Scan for the cell matching the given text and deliver its [X, Y] coordinate at center. 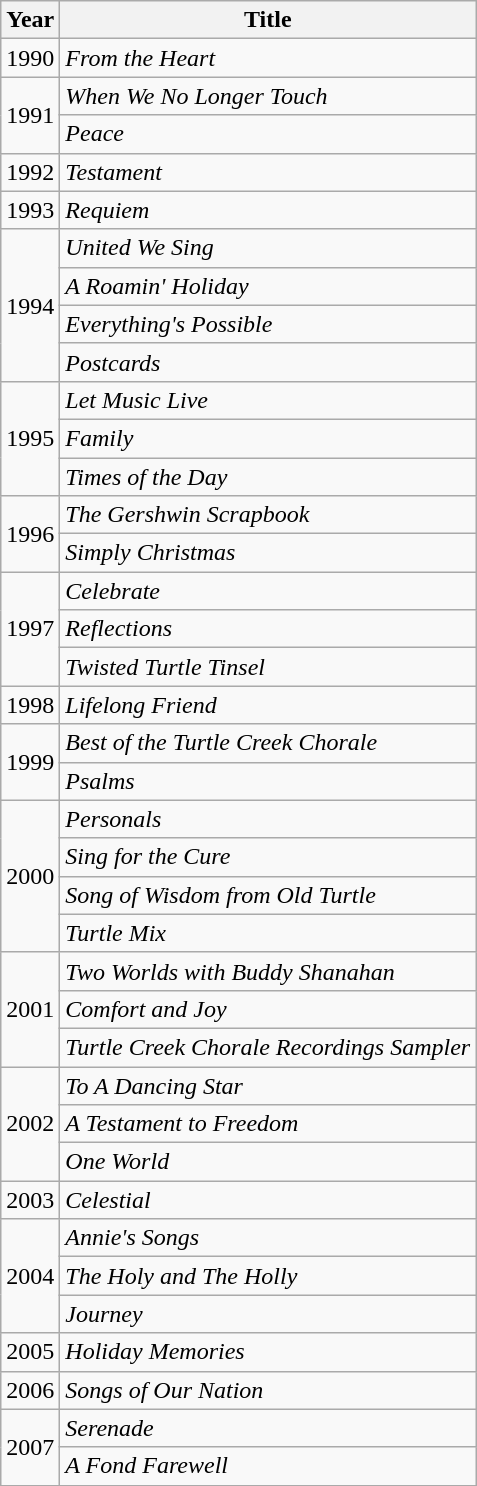
1997 [30, 629]
Personals [268, 819]
2004 [30, 1276]
1990 [30, 58]
2003 [30, 1200]
Year [30, 20]
Testament [268, 172]
Postcards [268, 362]
Journey [268, 1314]
1991 [30, 115]
Annie's Songs [268, 1238]
Two Worlds with Buddy Shanahan [268, 971]
Requiem [268, 210]
2005 [30, 1352]
United We Sing [268, 248]
2001 [30, 1009]
Celestial [268, 1200]
Simply Christmas [268, 553]
The Holy and The Holly [268, 1276]
One World [268, 1162]
Family [268, 438]
Turtle Creek Chorale Recordings Sampler [268, 1047]
Reflections [268, 629]
Lifelong Friend [268, 705]
1994 [30, 305]
A Testament to Freedom [268, 1124]
2002 [30, 1123]
Best of the Turtle Creek Chorale [268, 743]
1992 [30, 172]
Sing for the Cure [268, 857]
2006 [30, 1390]
Times of the Day [268, 477]
A Roamin' Holiday [268, 286]
Holiday Memories [268, 1352]
The Gershwin Scrapbook [268, 515]
1999 [30, 762]
Comfort and Joy [268, 1009]
Let Music Live [268, 400]
When We No Longer Touch [268, 96]
Everything's Possible [268, 324]
Peace [268, 134]
A Fond Farewell [268, 1466]
Psalms [268, 781]
2000 [30, 876]
Title [268, 20]
Song of Wisdom from Old Turtle [268, 895]
Twisted Turtle Tinsel [268, 667]
Songs of Our Nation [268, 1390]
To A Dancing Star [268, 1085]
2007 [30, 1447]
From the Heart [268, 58]
1996 [30, 534]
Serenade [268, 1428]
1998 [30, 705]
1993 [30, 210]
Celebrate [268, 591]
Turtle Mix [268, 933]
1995 [30, 438]
